Provide the (X, Y) coordinate of the cell's center where the given text is located.  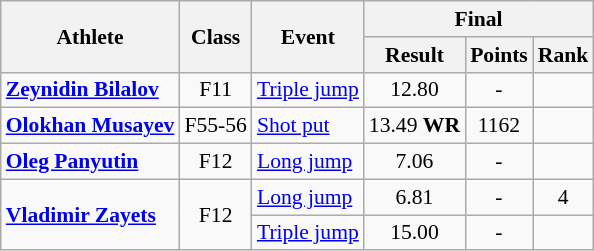
Result (414, 55)
Athlete (90, 36)
Event (308, 36)
1162 (499, 126)
Class (215, 36)
Final (479, 19)
13.49 WR (414, 126)
Vladimir Zayets (90, 214)
6.81 (414, 197)
7.06 (414, 162)
F11 (215, 90)
Points (499, 55)
12.80 (414, 90)
Rank (564, 55)
4 (564, 197)
F55-56 (215, 126)
15.00 (414, 233)
Zeynidin Bilalov (90, 90)
Oleg Panyutin (90, 162)
Olokhan Musayev (90, 126)
Shot put (308, 126)
